Capture the cell that displays the provided text and extract its [X, Y] central coordinate. 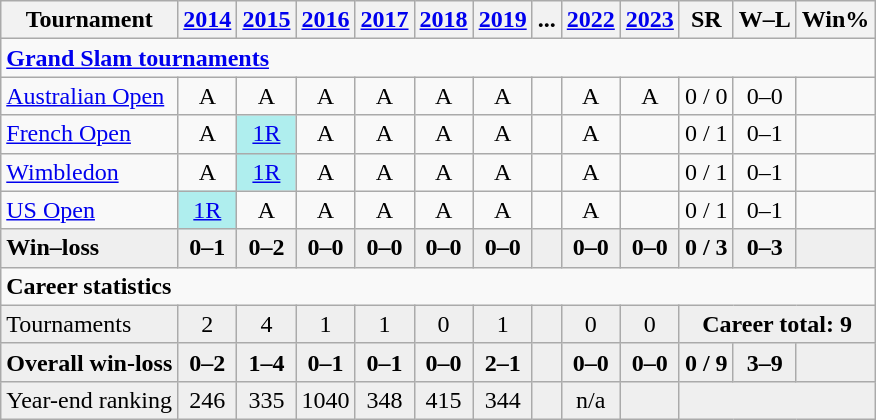
SR [706, 20]
2022 [590, 20]
n/a [590, 400]
0 / 3 [706, 248]
US Open [90, 210]
344 [502, 400]
Overall win-loss [90, 362]
1–4 [266, 362]
0–3 [764, 248]
Australian Open [90, 96]
Grand Slam tournaments [438, 58]
246 [208, 400]
French Open [90, 134]
0 / 0 [706, 96]
Win% [836, 20]
1040 [326, 400]
348 [384, 400]
2–1 [502, 362]
2016 [326, 20]
2018 [444, 20]
335 [266, 400]
W–L [764, 20]
2014 [208, 20]
... [546, 20]
Career statistics [438, 286]
Wimbledon [90, 172]
415 [444, 400]
Tournaments [90, 324]
2023 [650, 20]
2019 [502, 20]
Year-end ranking [90, 400]
2015 [266, 20]
3–9 [764, 362]
2017 [384, 20]
Tournament [90, 20]
2 [208, 324]
0 / 9 [706, 362]
4 [266, 324]
Career total: 9 [776, 324]
Win–loss [90, 248]
